Capture the cell that displays the provided text and extract its (X, Y) central coordinate. 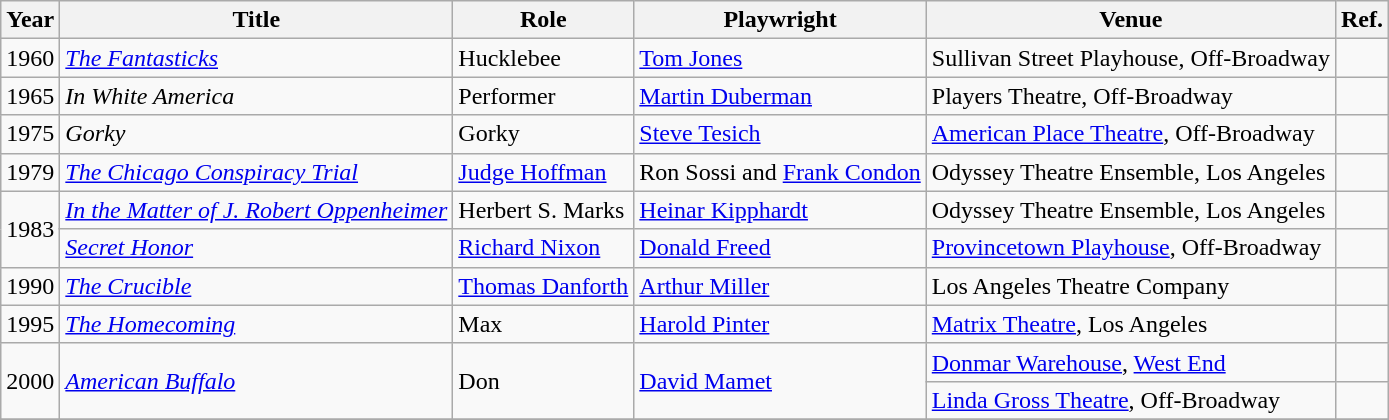
Sullivan Street Playhouse, Off-Broadway (1130, 58)
Players Theatre, Off-Broadway (1130, 96)
The Chicago Conspiracy Trial (256, 172)
Harold Pinter (780, 324)
1979 (30, 172)
Arthur Miller (780, 286)
Judge Hoffman (544, 172)
Performer (544, 96)
Matrix Theatre, Los Angeles (1130, 324)
Martin Duberman (780, 96)
In White America (256, 96)
1995 (30, 324)
Venue (1130, 20)
1990 (30, 286)
Ref. (1362, 20)
The Fantasticks (256, 58)
Steve Tesich (780, 134)
Herbert S. Marks (544, 210)
The Crucible (256, 286)
Year (30, 20)
1983 (30, 229)
Tom Jones (780, 58)
Richard Nixon (544, 248)
Thomas Danforth (544, 286)
Hucklebee (544, 58)
Provincetown Playhouse, Off-Broadway (1130, 248)
Role (544, 20)
American Buffalo (256, 381)
2000 (30, 381)
Heinar Kipphardt (780, 210)
Playwright (780, 20)
Donald Freed (780, 248)
Ron Sossi and Frank Condon (780, 172)
In the Matter of J. Robert Oppenheimer (256, 210)
Title (256, 20)
1965 (30, 96)
Los Angeles Theatre Company (1130, 286)
Donmar Warehouse, West End (1130, 362)
Secret Honor (256, 248)
The Homecoming (256, 324)
1975 (30, 134)
Don (544, 381)
1960 (30, 58)
Max (544, 324)
David Mamet (780, 381)
American Place Theatre, Off-Broadway (1130, 134)
Linda Gross Theatre, Off-Broadway (1130, 400)
